Provide the (x, y) coordinate of the cell's center where the given text is located.  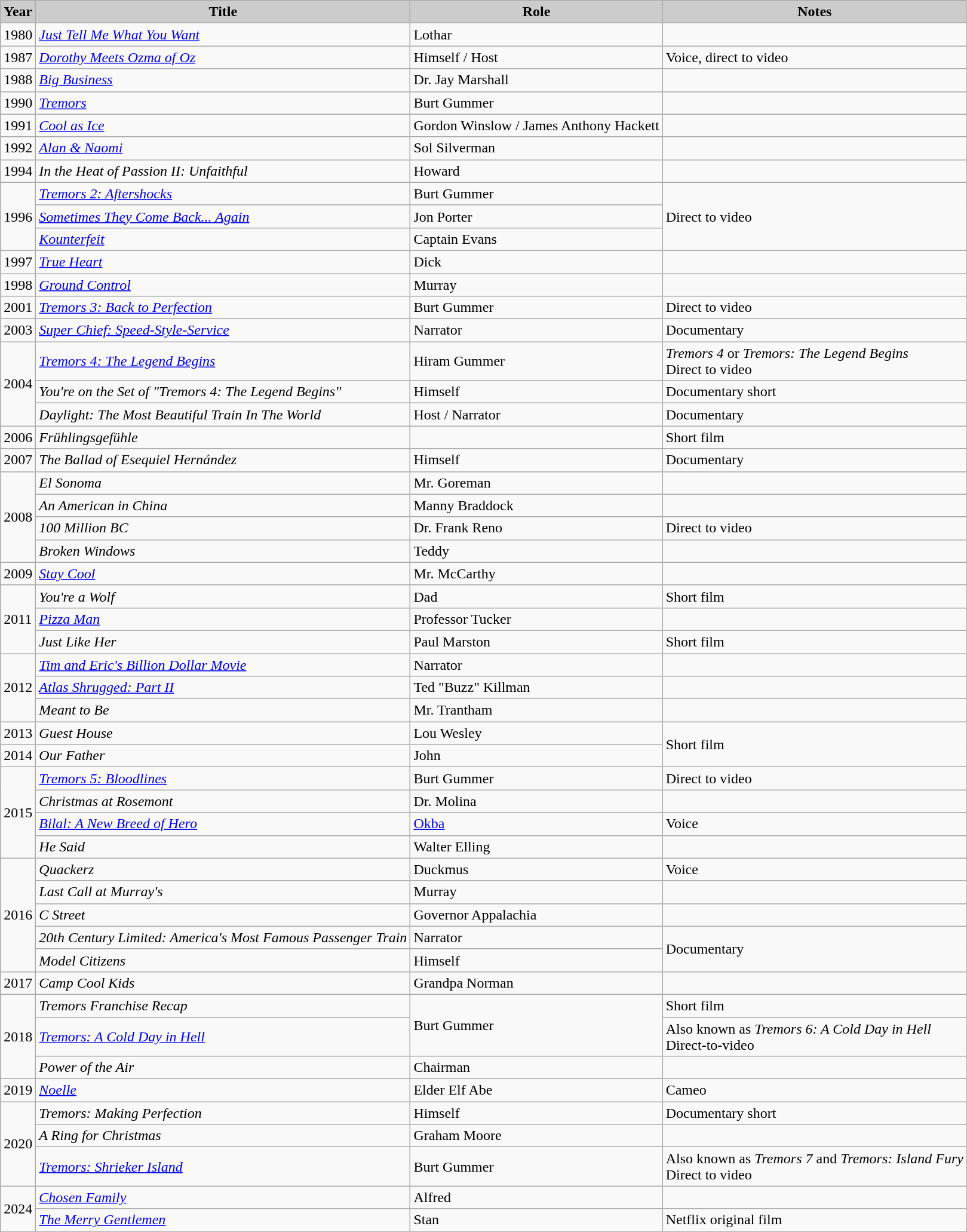
Guest House (223, 733)
Last Call at Murray's (223, 892)
John (536, 756)
The Ballad of Esequiel Hernández (223, 460)
Meant to Be (223, 710)
2018 (18, 1036)
2006 (18, 437)
1990 (18, 103)
2008 (18, 517)
Camp Cool Kids (223, 983)
Pizza Man (223, 619)
Also known as Tremors 7 and Tremors: Island Fury Direct to video (815, 1166)
Captain Evans (536, 239)
Broken Windows (223, 551)
1992 (18, 148)
Ted "Buzz" Killman (536, 688)
Graham Moore (536, 1136)
Alan & Naomi (223, 148)
Cool as Ice (223, 125)
A Ring for Christmas (223, 1136)
2003 (18, 330)
Tremors 5: Bloodlines (223, 779)
Dr. Molina (536, 801)
Voice, direct to video (815, 57)
Lou Wesley (536, 733)
Dick (536, 262)
Stay Cool (223, 574)
2015 (18, 813)
True Heart (223, 262)
1994 (18, 171)
2020 (18, 1144)
Tremors: Shrieker Island (223, 1166)
Teddy (536, 551)
Also known as Tremors 6: A Cold Day in Hell Direct-to-video (815, 1036)
Governor Appalachia (536, 915)
Jon Porter (536, 216)
Paul Marston (536, 642)
2001 (18, 308)
You're on the Set of "Tremors 4: The Legend Begins" (223, 392)
Atlas Shrugged: Part II (223, 688)
Professor Tucker (536, 619)
Netflix original film (815, 1220)
2004 (18, 384)
Big Business (223, 80)
Tremors 4 or Tremors: The Legend Begins Direct to video (815, 361)
Year (18, 12)
C Street (223, 915)
Mr. Goreman (536, 483)
Chosen Family (223, 1197)
Howard (536, 171)
Tremors 2: Aftershocks (223, 194)
You're a Wolf (223, 596)
Mr. McCarthy (536, 574)
Dr. Jay Marshall (536, 80)
Sometimes They Come Back... Again (223, 216)
Christmas at Rosemont (223, 801)
Quackerz (223, 869)
Power of the Air (223, 1068)
2024 (18, 1209)
Chairman (536, 1068)
1987 (18, 57)
1991 (18, 125)
2019 (18, 1090)
Notes (815, 12)
Frühlingsgefühle (223, 437)
Stan (536, 1220)
1980 (18, 35)
Lothar (536, 35)
Noelle (223, 1090)
Just Like Her (223, 642)
2011 (18, 619)
Manny Braddock (536, 505)
Mr. Trantham (536, 710)
Title (223, 12)
Hiram Gummer (536, 361)
Tremors 3: Back to Perfection (223, 308)
Super Chief: Speed-Style-Service (223, 330)
Himself / Host (536, 57)
Okba (536, 824)
Tremors: A Cold Day in Hell (223, 1036)
2017 (18, 983)
Alfred (536, 1197)
Tim and Eric's Billion Dollar Movie (223, 665)
2013 (18, 733)
1998 (18, 285)
2007 (18, 460)
2012 (18, 688)
Our Father (223, 756)
Tremors: Making Perfection (223, 1113)
Kounterfeit (223, 239)
20th Century Limited: America's Most Famous Passenger Train (223, 937)
Gordon Winslow / James Anthony Hackett (536, 125)
Ground Control (223, 285)
The Merry Gentlemen (223, 1220)
El Sonoma (223, 483)
An American in China (223, 505)
Daylight: The Most Beautiful Train In The World (223, 415)
Role (536, 12)
Tremors (223, 103)
Dorothy Meets Ozma of Oz (223, 57)
Model Citizens (223, 960)
Just Tell Me What You Want (223, 35)
Dr. Frank Reno (536, 528)
100 Million BC (223, 528)
2016 (18, 915)
Elder Elf Abe (536, 1090)
2014 (18, 756)
In the Heat of Passion II: Unfaithful (223, 171)
1997 (18, 262)
Tremors 4: The Legend Begins (223, 361)
Bilal: A New Breed of Hero (223, 824)
Grandpa Norman (536, 983)
Cameo (815, 1090)
Duckmus (536, 869)
1996 (18, 216)
2009 (18, 574)
Host / Narrator (536, 415)
Tremors Franchise Recap (223, 1006)
Walter Elling (536, 847)
He Said (223, 847)
Dad (536, 596)
1988 (18, 80)
Sol Silverman (536, 148)
